Output the (X, Y) coordinate of the center of the cell containing the given text.  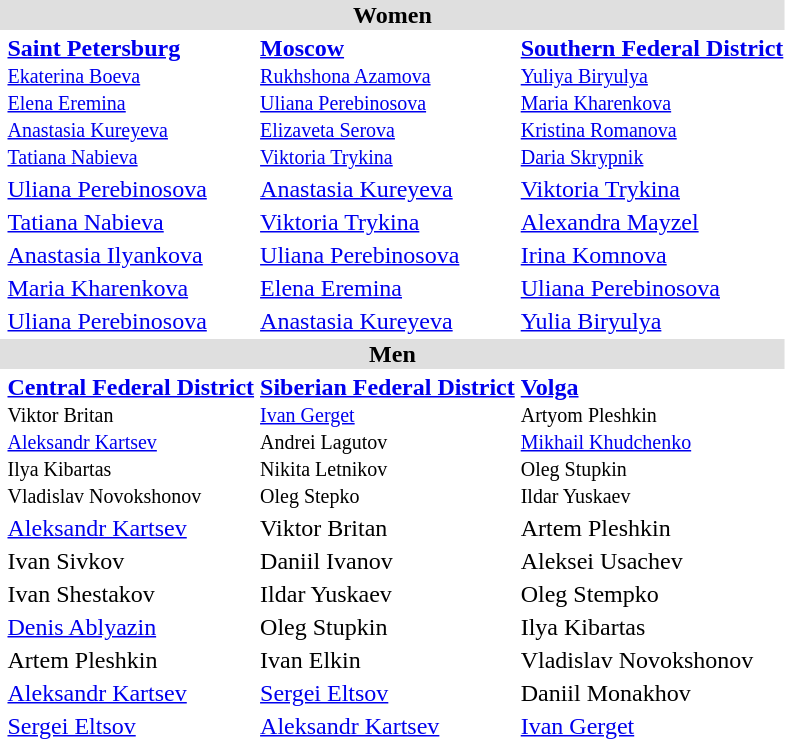
Southern Federal DistrictYuliya BiryulyaMaria KharenkovaKristina RomanovaDaria Skrypnik (652, 102)
Aleksei Usachev (652, 561)
Alexandra Mayzel (652, 222)
Ildar Yuskaev (388, 594)
Elena Eremina (388, 288)
Viktor Britan (388, 528)
Daniil Monakhov (652, 693)
Denis Ablyazin (131, 627)
Ivan Sivkov (131, 561)
Tatiana Nabieva (131, 222)
Siberian Federal DistrictIvan GergetAndrei LagutovNikita LetnikovOleg Stepko (388, 441)
Vladislav Novokshonov (652, 660)
Sergei Eltsov (388, 693)
MoscowRukhshona AzamovaUliana PerebinosovaElizaveta SerovaViktoria Trykina (388, 102)
Central Federal DistrictViktor BritanAleksandr KartsevIlya KibartasVladislav Novokshonov (131, 441)
Oleg Stupkin (388, 627)
Women (392, 15)
Yulia Biryulya (652, 321)
Volga Artyom PleshkinMikhail KhudchenkoOleg StupkinIldar Yuskaev (652, 441)
Oleg Stempko (652, 594)
Anastasia Ilyankova (131, 255)
Saint PetersburgEkaterina BoevaElena EreminaAnastasia KureyevaTatiana Nabieva (131, 102)
Ivan Elkin (388, 660)
Ivan Shestakov (131, 594)
Men (392, 354)
Daniil Ivanov (388, 561)
Ilya Kibartas (652, 627)
Irina Komnova (652, 255)
Maria Kharenkova (131, 288)
